Extract the (X, Y) coordinate from the center of the cell holding the provided text.  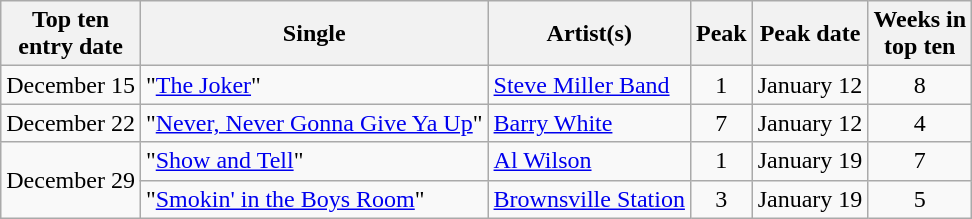
Brownsville Station (589, 199)
Barry White (589, 123)
Top tenentry date (71, 34)
Peak (721, 34)
December 22 (71, 123)
Weeks intop ten (920, 34)
Peak date (810, 34)
3 (721, 199)
Al Wilson (589, 161)
"Smokin' in the Boys Room" (314, 199)
"Show and Tell" (314, 161)
"Never, Never Gonna Give Ya Up" (314, 123)
December 29 (71, 180)
Single (314, 34)
Artist(s) (589, 34)
December 15 (71, 85)
4 (920, 123)
Steve Miller Band (589, 85)
5 (920, 199)
8 (920, 85)
"The Joker" (314, 85)
